Provide the (x, y) coordinate of the cell's center where the given text is located.  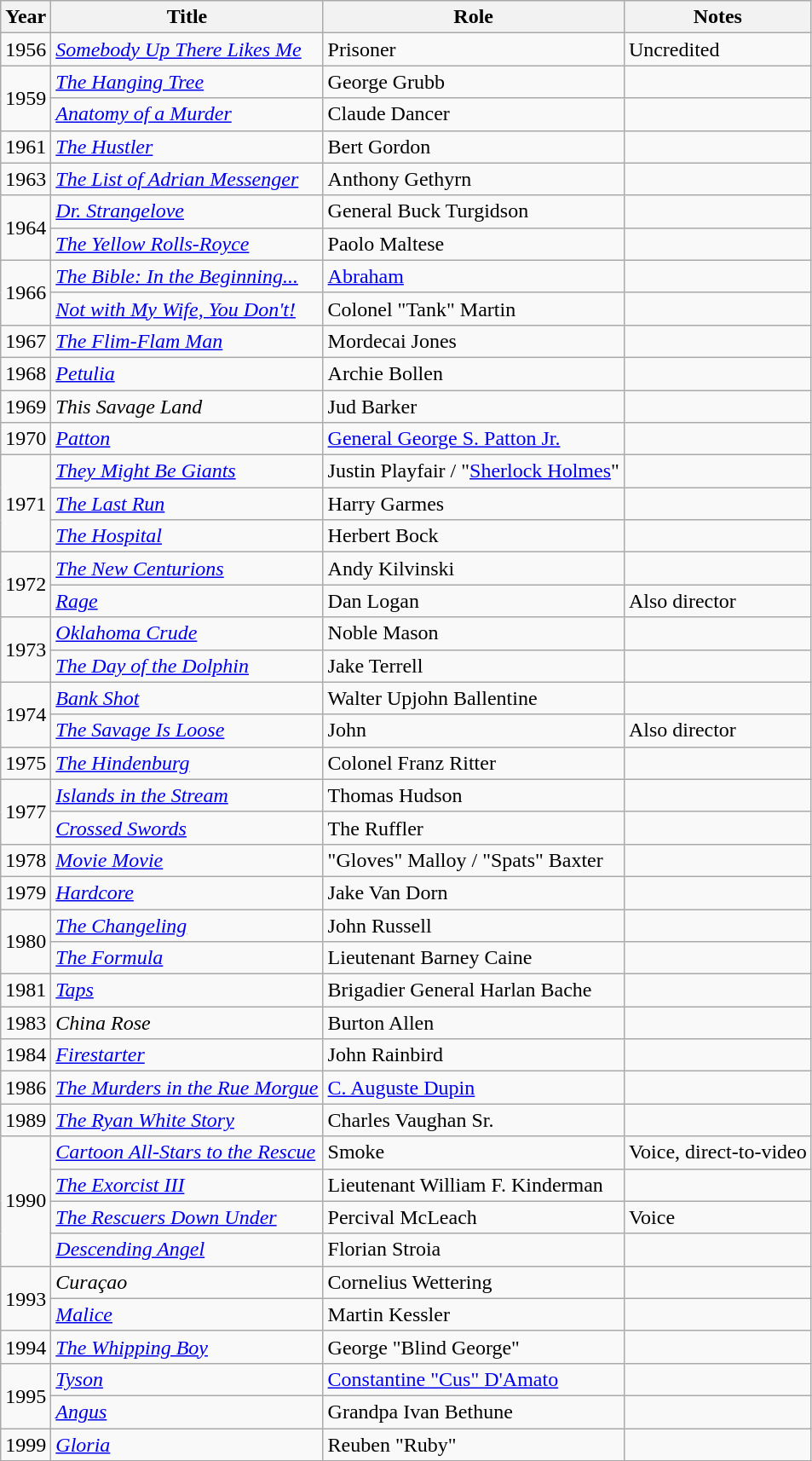
C. Auguste Dupin (474, 1088)
1973 (26, 650)
Brigadier General Harlan Bache (474, 990)
The Rescuers Down Under (187, 1217)
1990 (26, 1201)
John Russell (474, 925)
They Might Be Giants (187, 471)
Andy Kilvinski (474, 569)
General Buck Turgidson (474, 211)
The Ruffler (474, 828)
Colonel "Tank" Martin (474, 309)
Jud Barker (474, 407)
1999 (26, 1445)
The Day of the Dolphin (187, 666)
Burton Allen (474, 1023)
1983 (26, 1023)
George Grubb (474, 82)
Grandpa Ivan Bethune (474, 1412)
The Last Run (187, 504)
The Bible: In the Beginning... (187, 276)
Reuben "Ruby" (474, 1445)
Herbert Bock (474, 536)
Walter Upjohn Ballentine (474, 698)
George "Blind George" (474, 1347)
Year (26, 17)
The Flim-Flam Man (187, 341)
Movie Movie (187, 860)
Martin Kessler (474, 1314)
Abraham (474, 276)
The New Centurions (187, 569)
Crossed Swords (187, 828)
1994 (26, 1347)
Cornelius Wettering (474, 1282)
Archie Bollen (474, 373)
1980 (26, 941)
1986 (26, 1088)
John (474, 730)
Gloria (187, 1445)
Anthony Gethyrn (474, 179)
"Gloves" Malloy / "Spats" Baxter (474, 860)
Tyson (187, 1379)
Florian Stroia (474, 1250)
1956 (26, 49)
1959 (26, 98)
Dr. Strangelove (187, 211)
Oklahoma Crude (187, 633)
Title (187, 17)
Harry Garmes (474, 504)
The Ryan White Story (187, 1120)
1974 (26, 714)
Percival McLeach (474, 1217)
Bank Shot (187, 698)
Prisoner (474, 49)
John Rainbird (474, 1055)
Hardcore (187, 892)
The Changeling (187, 925)
1970 (26, 439)
The Hospital (187, 536)
The Hanging Tree (187, 82)
General George S. Patton Jr. (474, 439)
Somebody Up There Likes Me (187, 49)
1989 (26, 1120)
Lieutenant Barney Caine (474, 958)
The Savage Is Loose (187, 730)
The Exorcist III (187, 1185)
The List of Adrian Messenger (187, 179)
1975 (26, 763)
1961 (26, 147)
1978 (26, 860)
Role (474, 17)
Islands in the Stream (187, 795)
Justin Playfair / "Sherlock Holmes" (474, 471)
Malice (187, 1314)
Noble Mason (474, 633)
1966 (26, 292)
Uncredited (717, 49)
Patton (187, 439)
Anatomy of a Murder (187, 114)
1977 (26, 811)
Smoke (474, 1152)
Jake Terrell (474, 666)
Rage (187, 601)
The Whipping Boy (187, 1347)
This Savage Land (187, 407)
1993 (26, 1298)
Cartoon All-Stars to the Rescue (187, 1152)
Petulia (187, 373)
Taps (187, 990)
1969 (26, 407)
1968 (26, 373)
1963 (26, 179)
The Yellow Rolls-Royce (187, 244)
Voice, direct-to-video (717, 1152)
The Hindenburg (187, 763)
1967 (26, 341)
Curaçao (187, 1282)
Mordecai Jones (474, 341)
1964 (26, 228)
Colonel Franz Ritter (474, 763)
Lieutenant William F. Kinderman (474, 1185)
The Murders in the Rue Morgue (187, 1088)
Jake Van Dorn (474, 892)
1981 (26, 990)
Paolo Maltese (474, 244)
Dan Logan (474, 601)
Firestarter (187, 1055)
1984 (26, 1055)
Not with My Wife, You Don't! (187, 309)
Claude Dancer (474, 114)
Charles Vaughan Sr. (474, 1120)
Bert Gordon (474, 147)
Angus (187, 1412)
1979 (26, 892)
1995 (26, 1395)
Descending Angel (187, 1250)
Constantine "Cus" D'Amato (474, 1379)
Notes (717, 17)
The Formula (187, 958)
Voice (717, 1217)
The Hustler (187, 147)
1971 (26, 504)
China Rose (187, 1023)
Thomas Hudson (474, 795)
1972 (26, 585)
